Locate the cell with the specified text and output its (x, y) center coordinate. 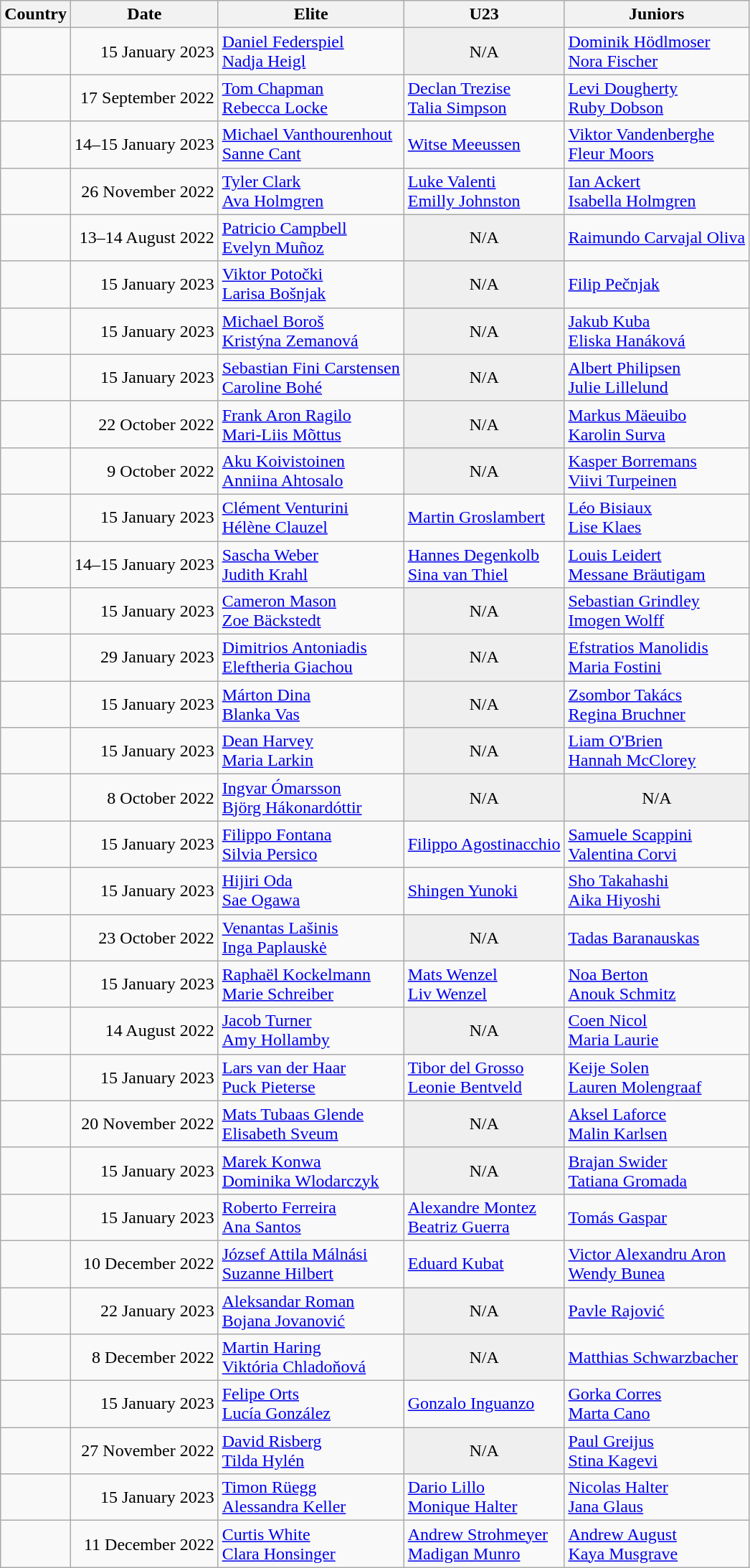
10 December 2022 (144, 1263)
Zsombor TakácsRegina Bruchner (657, 704)
Sebastian Fini CarstensenCaroline Bohé (311, 377)
8 October 2022 (144, 797)
Declan TreziseTalia Simpson (484, 98)
Albert PhilipsenJulie Lillelund (657, 377)
Brajan SwiderTatiana Gromada (657, 1170)
Viktor VandenbergheFleur Moors (657, 145)
Sascha WeberJudith Krahl (311, 564)
Tadas Baranauskas (657, 938)
Dominik HödlmoserNora Fischer (657, 52)
Tomás Gaspar (657, 1217)
Felipe OrtsLucía González (311, 1404)
Nicolas HalterJana Glaus (657, 1497)
Hijiri OdaSae Ogawa (311, 890)
Elite (311, 14)
Michael VanthourenhoutSanne Cant (311, 145)
Coen NicolMaria Laurie (657, 1031)
Matthias Schwarzbacher (657, 1358)
13–14 August 2022 (144, 238)
Márton DinaBlanka Vas (311, 704)
Raimundo Carvajal Oliva (657, 238)
Patricio CampbellEvelyn Muñoz (311, 238)
Gorka CorresMarta Cano (657, 1404)
Lars van der HaarPuck Pieterse (311, 1077)
11 December 2022 (144, 1544)
Paul GreijusStina Kagevi (657, 1451)
Tibor del GrossoLeonie Bentveld (484, 1077)
U23 (484, 14)
Filip Pečnjak (657, 284)
Aku KoivistoinenAnniina Ahtosalo (311, 470)
Mats Tubaas GlendeElisabeth Sveum (311, 1124)
Hannes DegenkolbSina van Thiel (484, 564)
Keije SolenLauren Molengraaf (657, 1077)
Witse Meeussen (484, 145)
Sebastian GrindleyImogen Wolff (657, 611)
Jacob TurnerAmy Hollamby (311, 1031)
Ian AckertIsabella Holmgren (657, 191)
26 November 2022 (144, 191)
Markus MäeuiboKarolin Surva (657, 424)
9 October 2022 (144, 470)
22 January 2023 (144, 1311)
Dimitrios AntoniadisEleftheria Giachou (311, 658)
Tyler ClarkAva Holmgren (311, 191)
Shingen Yunoki (484, 890)
Victor Alexandru AronWendy Bunea (657, 1263)
Filippo FontanaSilvia Persico (311, 845)
Viktor PotočkiLarisa Bošnjak (311, 284)
József Attila MálnásiSuzanne Hilbert (311, 1263)
20 November 2022 (144, 1124)
Dean HarveyMaria Larkin (311, 751)
Aksel LaforceMalin Karlsen (657, 1124)
Gonzalo Inguanzo (484, 1404)
Luke ValentiEmilly Johnston (484, 191)
Cameron MasonZoe Bäckstedt (311, 611)
Alexandre MontezBeatriz Guerra (484, 1217)
Dario LilloMonique Halter (484, 1497)
Andrew AugustKaya Musgrave (657, 1544)
Country (36, 14)
Mats WenzelLiv Wenzel (484, 984)
Liam O'BrienHannah McClorey (657, 751)
27 November 2022 (144, 1451)
Aleksandar RomanBojana Jovanović (311, 1311)
Juniors (657, 14)
Eduard Kubat (484, 1263)
Timon RüeggAlessandra Keller (311, 1497)
8 December 2022 (144, 1358)
Efstratios ManolidisMaria Fostini (657, 658)
29 January 2023 (144, 658)
Levi DoughertyRuby Dobson (657, 98)
Kasper BorremansViivi Turpeinen (657, 470)
Noa BertonAnouk Schmitz (657, 984)
Sho TakahashiAika Hiyoshi (657, 890)
Marek KonwaDominika Wlodarczyk (311, 1170)
Filippo Agostinacchio (484, 845)
Andrew StrohmeyerMadigan Munro (484, 1544)
Pavle Rajović (657, 1311)
Léo BisiauxLise Klaes (657, 518)
Samuele ScappiniValentina Corvi (657, 845)
Venantas LašinisInga Paplauskė (311, 938)
Ingvar ÓmarssonBjörg Hákonardóttir (311, 797)
Jakub KubaEliska Hanáková (657, 331)
23 October 2022 (144, 938)
Martin Groslambert (484, 518)
Date (144, 14)
Michael BorošKristýna Zemanová (311, 331)
Curtis WhiteClara Honsinger (311, 1544)
Tom ChapmanRebecca Locke (311, 98)
22 October 2022 (144, 424)
David RisbergTilda Hylén (311, 1451)
Daniel FederspielNadja Heigl (311, 52)
Clément VenturiniHélène Clauzel (311, 518)
Louis LeidertMessane Bräutigam (657, 564)
Martin HaringViktória Chladoňová (311, 1358)
14 August 2022 (144, 1031)
Raphaël KockelmannMarie Schreiber (311, 984)
17 September 2022 (144, 98)
Roberto FerreiraAna Santos (311, 1217)
Frank Aron RagiloMari-Liis Mõttus (311, 424)
